Capture the cell that displays the provided text and extract its [X, Y] central coordinate. 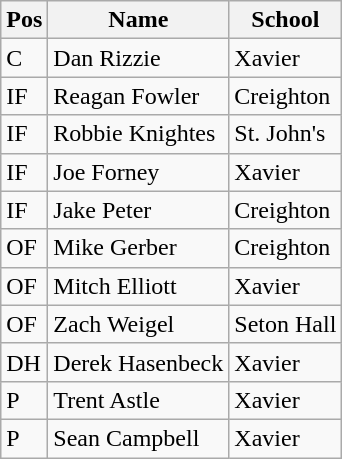
Robbie Knightes [138, 134]
Seton Hall [286, 324]
DH [24, 362]
Trent Astle [138, 400]
Zach Weigel [138, 324]
Pos [24, 20]
St. John's [286, 134]
Reagan Fowler [138, 96]
C [24, 58]
Derek Hasenbeck [138, 362]
Name [138, 20]
Jake Peter [138, 210]
Mitch Elliott [138, 286]
Sean Campbell [138, 438]
Dan Rizzie [138, 58]
Mike Gerber [138, 248]
School [286, 20]
Joe Forney [138, 172]
